Return [x, y] of the center of cell containing provided text 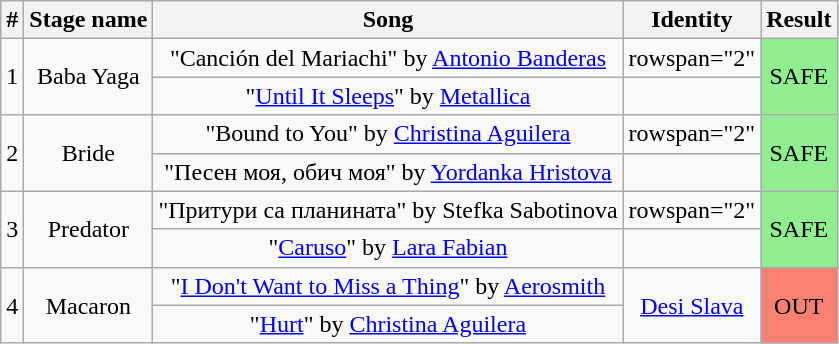
1 [12, 77]
Predator [88, 229]
Macaron [88, 305]
3 [12, 229]
Baba Yaga [88, 77]
OUT [799, 305]
"Canción del Mariachi" by Antonio Banderas [388, 58]
"I Don't Want to Miss a Thing" by Aerosmith [388, 286]
"Притури са планината" by Stefka Sabotinova [388, 210]
Song [388, 20]
4 [12, 305]
"Hurt" by Christina Aguilera [388, 324]
"Caruso" by Lara Fabian [388, 248]
Stage name [88, 20]
Result [799, 20]
"Until It Sleeps" by Metallica [388, 96]
Identity [692, 20]
Bride [88, 153]
2 [12, 153]
"Bound to You" by Christina Aguilera [388, 134]
Desi Slava [692, 305]
# [12, 20]
"Песен моя, обич моя" by Yordanka Hristova [388, 172]
